Determine the (x, y) coordinate at the center of the cell enclosing the given text.  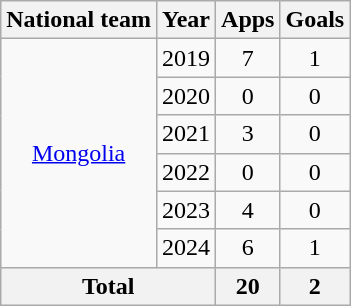
4 (248, 210)
6 (248, 248)
2022 (186, 172)
Mongolia (79, 153)
Goals (315, 20)
20 (248, 286)
2023 (186, 210)
3 (248, 134)
2019 (186, 58)
Apps (248, 20)
National team (79, 20)
7 (248, 58)
2024 (186, 248)
2021 (186, 134)
2 (315, 286)
Total (108, 286)
Year (186, 20)
2020 (186, 96)
